Return (x, y) of the center of cell containing provided text 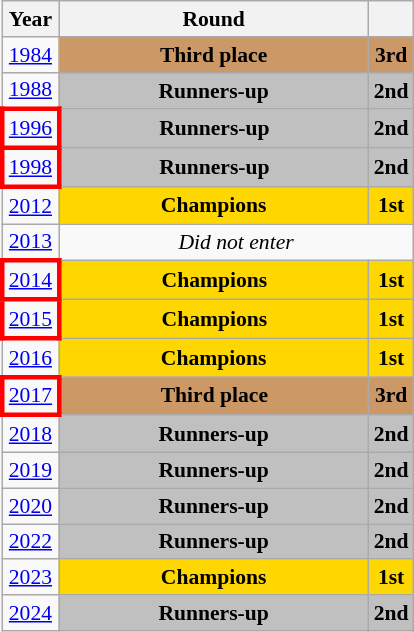
2018 (30, 434)
2023 (30, 578)
1998 (30, 168)
2013 (30, 242)
1984 (30, 55)
Year (30, 19)
1988 (30, 90)
Did not enter (236, 242)
2017 (30, 396)
2019 (30, 471)
2020 (30, 506)
2024 (30, 613)
1996 (30, 130)
2012 (30, 206)
Round (214, 19)
2016 (30, 358)
2015 (30, 320)
2014 (30, 280)
2022 (30, 542)
